Pinpoint the cell where the given text exists, returning its [x, y] midpoint coordinate. 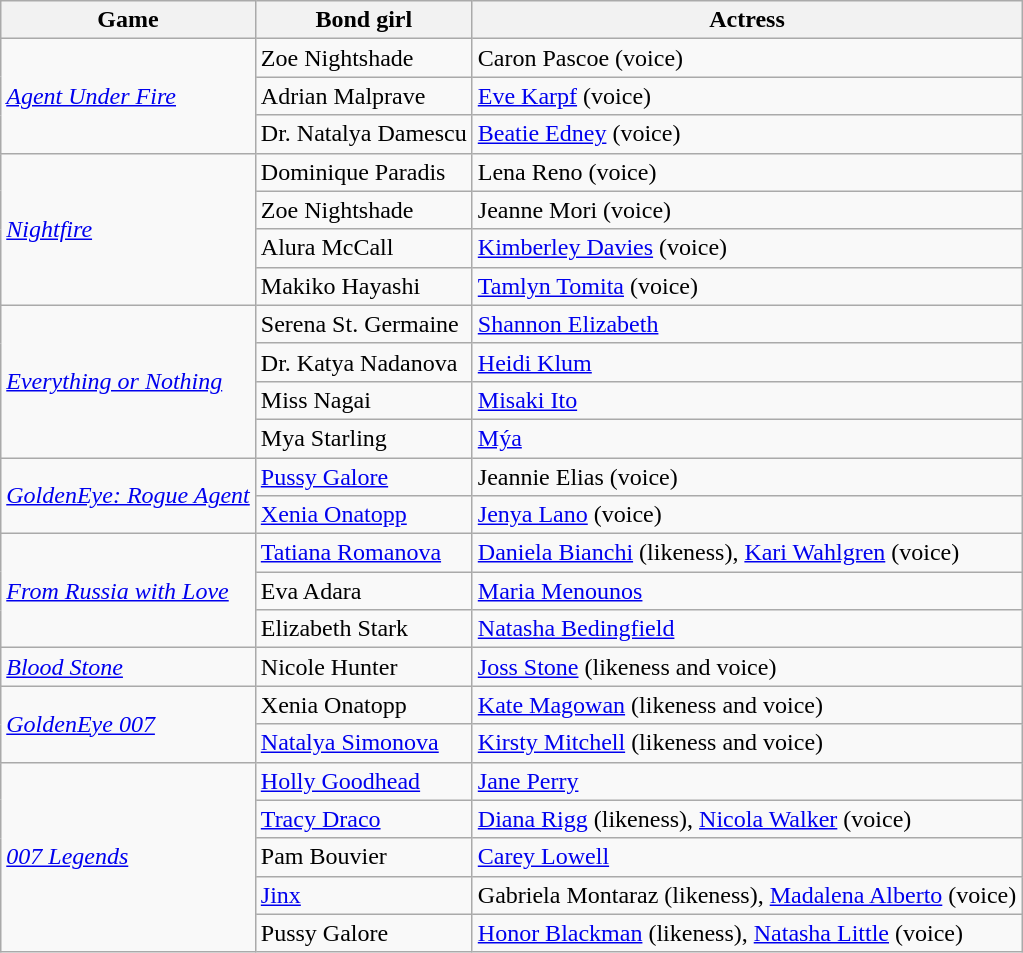
Caron Pascoe (voice) [747, 58]
Diana Rigg (likeness), Nicola Walker (voice) [747, 819]
Serena St. Germaine [364, 324]
Gabriela Montaraz (likeness), Madalena Alberto (voice) [747, 895]
Jeanne Mori (voice) [747, 210]
Shannon Elizabeth [747, 324]
Holly Goodhead [364, 781]
Kimberley Davies (voice) [747, 248]
Tamlyn Tomita (voice) [747, 286]
Misaki Ito [747, 400]
Dr. Natalya Damescu [364, 134]
Jeannie Elias (voice) [747, 477]
Makiko Hayashi [364, 286]
Adrian Malprave [364, 96]
Eve Karpf (voice) [747, 96]
Carey Lowell [747, 857]
Maria Menounos [747, 591]
Tatiana Romanova [364, 553]
GoldenEye: Rogue Agent [128, 496]
Mya Starling [364, 438]
Alura McCall [364, 248]
Jane Perry [747, 781]
Elizabeth Stark [364, 629]
Agent Under Fire [128, 96]
Daniela Bianchi (likeness), Kari Wahlgren (voice) [747, 553]
Natasha Bedingfield [747, 629]
Kirsty Mitchell (likeness and voice) [747, 743]
Heidi Klum [747, 362]
Actress [747, 20]
Pam Bouvier [364, 857]
Kate Magowan (likeness and voice) [747, 705]
From Russia with Love [128, 591]
Tracy Draco [364, 819]
007 Legends [128, 857]
Jenya Lano (voice) [747, 515]
Everything or Nothing [128, 381]
Lena Reno (voice) [747, 172]
Nightfire [128, 229]
Dominique Paradis [364, 172]
Jinx [364, 895]
Bond girl [364, 20]
Natalya Simonova [364, 743]
Beatie Edney (voice) [747, 134]
Honor Blackman (likeness), Natasha Little (voice) [747, 933]
Game [128, 20]
Dr. Katya Nadanova [364, 362]
Nicole Hunter [364, 667]
GoldenEye 007 [128, 724]
Mýa [747, 438]
Miss Nagai [364, 400]
Eva Adara [364, 591]
Blood Stone [128, 667]
Joss Stone (likeness and voice) [747, 667]
